Search for the cell housing the specified text and yield its (x, y) center coordinate. 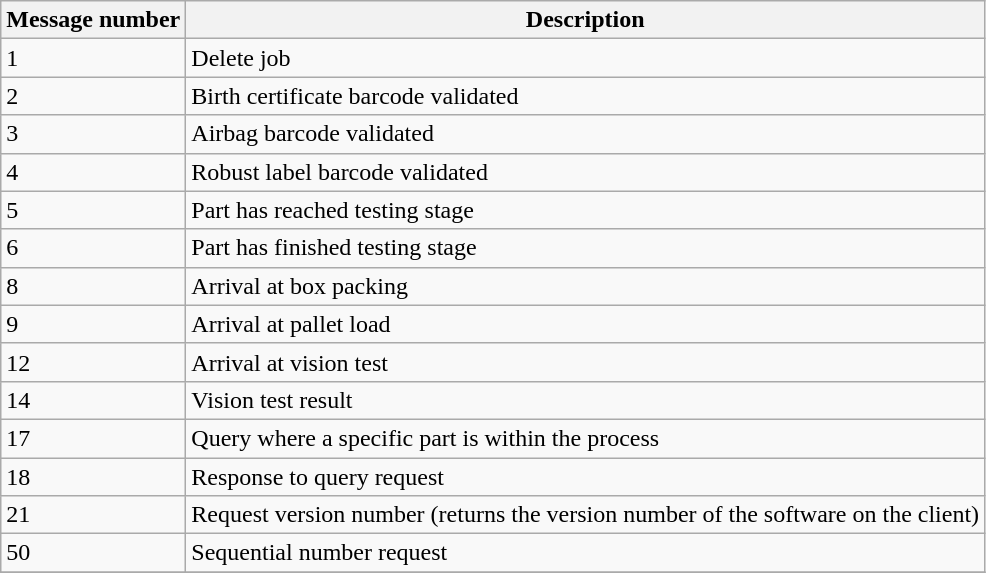
50 (94, 553)
Vision test result (586, 400)
9 (94, 324)
Sequential number request (586, 553)
Birth certificate barcode validated (586, 96)
6 (94, 248)
Arrival at vision test (586, 362)
Part has finished testing stage (586, 248)
12 (94, 362)
18 (94, 477)
Response to query request (586, 477)
Airbag barcode validated (586, 134)
Robust label barcode validated (586, 172)
14 (94, 400)
21 (94, 515)
Description (586, 20)
Message number (94, 20)
Request version number (returns the version number of the software on the client) (586, 515)
Part has reached testing stage (586, 210)
5 (94, 210)
Delete job (586, 58)
Query where a specific part is within the process (586, 438)
3 (94, 134)
1 (94, 58)
Arrival at box packing (586, 286)
2 (94, 96)
4 (94, 172)
8 (94, 286)
17 (94, 438)
Arrival at pallet load (586, 324)
